Determine the [X, Y] coordinate at the center of the cell enclosing the given text.  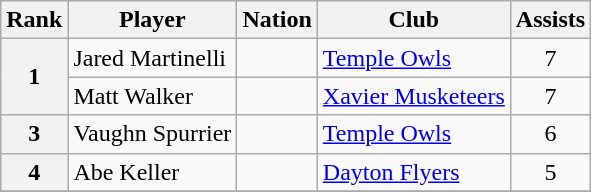
Abe Keller [152, 172]
5 [550, 172]
4 [34, 172]
Xavier Musketeers [414, 96]
Matt Walker [152, 96]
Rank [34, 20]
Assists [550, 20]
1 [34, 77]
3 [34, 134]
Jared Martinelli [152, 58]
Player [152, 20]
Vaughn Spurrier [152, 134]
Nation [277, 20]
6 [550, 134]
Dayton Flyers [414, 172]
Club [414, 20]
